Provide the [x, y] coordinate of the cell's center where the given text is located.  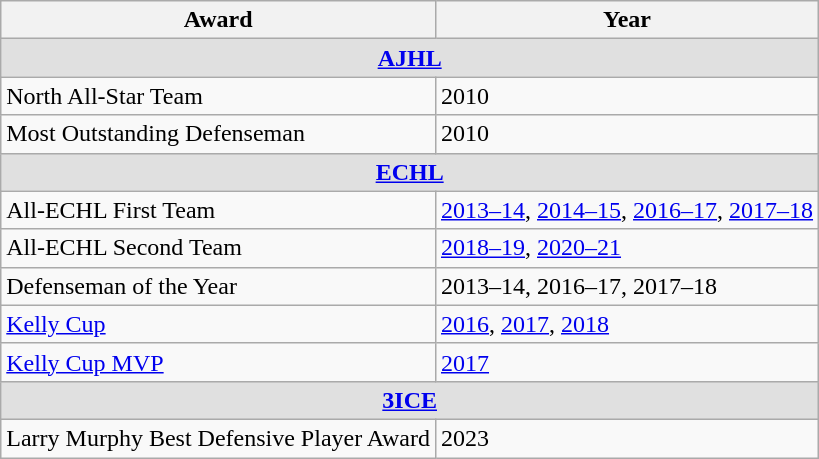
Defenseman of the Year [218, 286]
Larry Murphy Best Defensive Player Award [218, 438]
AJHL [410, 58]
Kelly Cup [218, 324]
Most Outstanding Defenseman [218, 134]
2018–19, 2020–21 [626, 248]
Kelly Cup MVP [218, 362]
2017 [626, 362]
2023 [626, 438]
2013–14, 2014–15, 2016–17, 2017–18 [626, 210]
All-ECHL Second Team [218, 248]
Year [626, 20]
All-ECHL First Team [218, 210]
ECHL [410, 172]
3ICE [410, 400]
2016, 2017, 2018 [626, 324]
Award [218, 20]
2013–14, 2016–17, 2017–18 [626, 286]
North All-Star Team [218, 96]
